Find where the given text appears and provide that cell's center as [X, Y] coordinate. 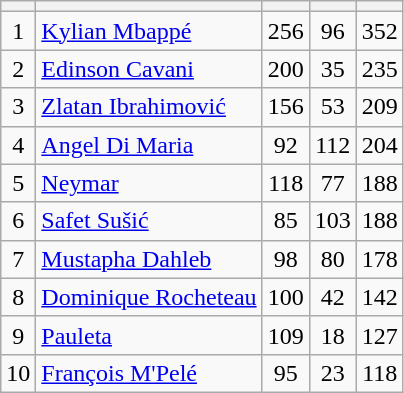
235 [380, 69]
200 [286, 69]
François M'Pelé [149, 373]
103 [332, 221]
9 [18, 335]
156 [286, 107]
Edinson Cavani [149, 69]
100 [286, 297]
352 [380, 31]
Kylian Mbappé [149, 31]
Pauleta [149, 335]
10 [18, 373]
4 [18, 145]
5 [18, 183]
112 [332, 145]
2 [18, 69]
98 [286, 259]
18 [332, 335]
6 [18, 221]
256 [286, 31]
80 [332, 259]
42 [332, 297]
142 [380, 297]
209 [380, 107]
Neymar [149, 183]
3 [18, 107]
Zlatan Ibrahimović [149, 107]
Mustapha Dahleb [149, 259]
204 [380, 145]
95 [286, 373]
1 [18, 31]
178 [380, 259]
Angel Di Maria [149, 145]
Dominique Rocheteau [149, 297]
8 [18, 297]
53 [332, 107]
77 [332, 183]
96 [332, 31]
7 [18, 259]
35 [332, 69]
85 [286, 221]
109 [286, 335]
92 [286, 145]
23 [332, 373]
Safet Sušić [149, 221]
127 [380, 335]
